Capture the cell that displays the provided text and extract its [x, y] central coordinate. 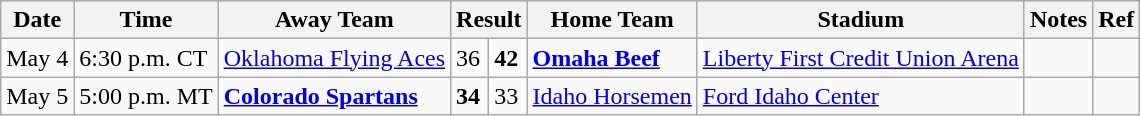
33 [508, 96]
36 [470, 58]
Idaho Horsemen [612, 96]
May 4 [38, 58]
Colorado Spartans [334, 96]
May 5 [38, 96]
Liberty First Credit Union Arena [860, 58]
6:30 p.m. CT [146, 58]
Away Team [334, 20]
Home Team [612, 20]
Notes [1058, 20]
Ford Idaho Center [860, 96]
Date [38, 20]
Result [489, 20]
Time [146, 20]
Omaha Beef [612, 58]
34 [470, 96]
Ref [1116, 20]
Oklahoma Flying Aces [334, 58]
5:00 p.m. MT [146, 96]
Stadium [860, 20]
42 [508, 58]
